Detect which cell encompasses the target text, then output its (X, Y) center coordinate. 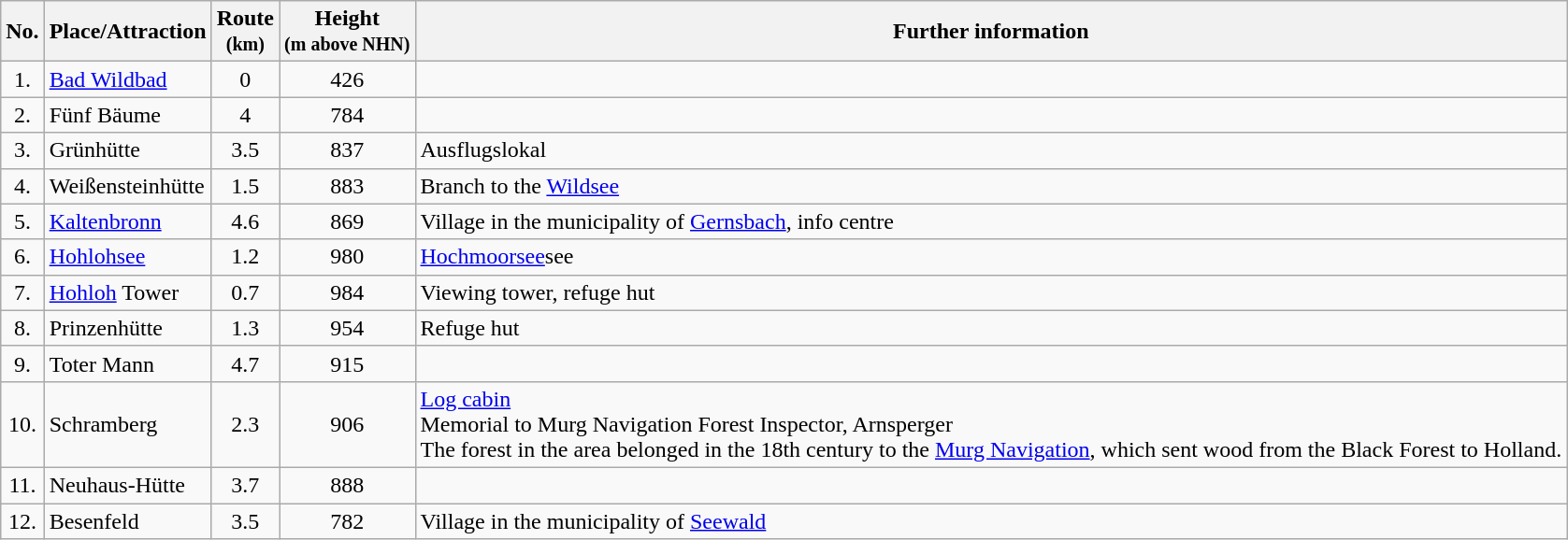
6. (22, 257)
Kaltenbronn (127, 221)
984 (348, 292)
No. (22, 32)
Grünhütte (127, 150)
Besenfeld (127, 520)
3. (22, 150)
Village in the municipality of Gernsbach, info centre (991, 221)
782 (348, 520)
4.6 (245, 221)
1.3 (245, 328)
906 (348, 424)
Hohloh Tower (127, 292)
Schramberg (127, 424)
Route (km) (245, 32)
Neuhaus-Hütte (127, 485)
1.2 (245, 257)
4. (22, 186)
1. (22, 79)
784 (348, 115)
0 (245, 79)
7. (22, 292)
3.7 (245, 485)
888 (348, 485)
Fünf Bäume (127, 115)
Height (m above NHN) (348, 32)
0.7 (245, 292)
11. (22, 485)
8. (22, 328)
4.7 (245, 363)
Hochmoorseesee (991, 257)
4 (245, 115)
10. (22, 424)
Refuge hut (991, 328)
Branch to the Wildsee (991, 186)
9. (22, 363)
426 (348, 79)
Toter Mann (127, 363)
2.3 (245, 424)
Place/Attraction (127, 32)
Hohlohsee (127, 257)
Ausflugslokal (991, 150)
1.5 (245, 186)
2. (22, 115)
5. (22, 221)
915 (348, 363)
Bad Wildbad (127, 79)
Village in the municipality of Seewald (991, 520)
Prinzenhütte (127, 328)
Viewing tower, refuge hut (991, 292)
837 (348, 150)
869 (348, 221)
980 (348, 257)
883 (348, 186)
954 (348, 328)
12. (22, 520)
Further information (991, 32)
Weißensteinhütte (127, 186)
